Output the [x, y] coordinate of the center of the cell containing the given text.  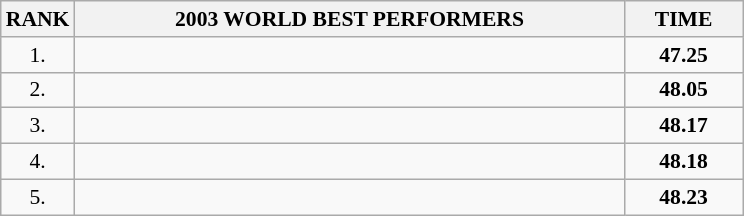
3. [38, 126]
47.25 [684, 55]
4. [38, 162]
48.23 [684, 197]
48.05 [684, 90]
5. [38, 197]
48.17 [684, 126]
1. [38, 55]
2003 WORLD BEST PERFORMERS [349, 19]
TIME [684, 19]
2. [38, 90]
RANK [38, 19]
48.18 [684, 162]
